Determine the (x, y) coordinate at the center of the cell enclosing the given text.  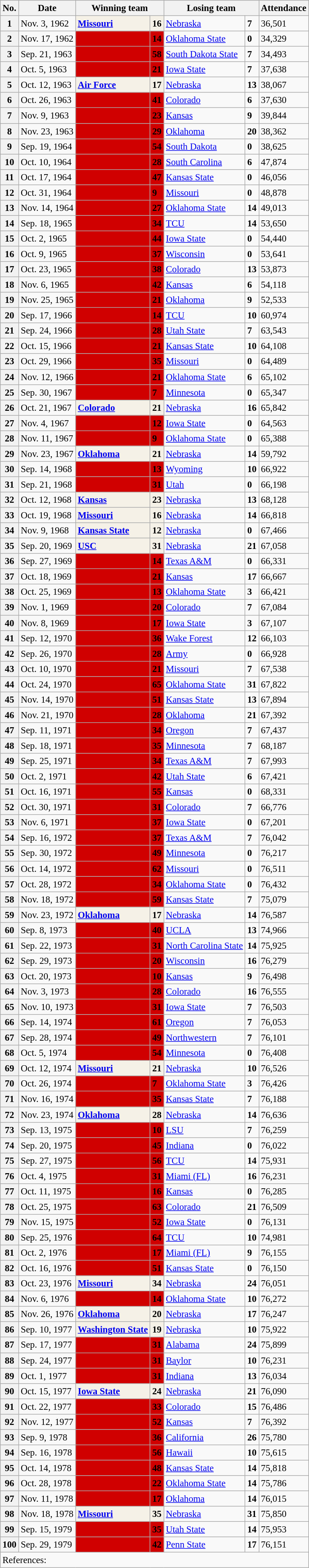
Oct. 2, 1971 (47, 777)
91 (10, 1407)
South Dakota State (204, 54)
18 (10, 285)
Oct. 11, 1975 (47, 1192)
Sep. 24, 1977 (47, 1360)
Sep. 30, 1967 (47, 392)
Sep. 24, 1966 (47, 331)
67,421 (284, 777)
Sep. 18, 1965 (47, 223)
66,818 (284, 515)
68 (10, 1053)
67,107 (284, 623)
Nov. 25, 1965 (47, 300)
53 (10, 822)
64,563 (284, 423)
34,493 (284, 54)
2 (10, 39)
4 (10, 69)
83 (10, 1284)
89 (10, 1376)
74 (10, 1145)
53,873 (284, 269)
74,981 (284, 1237)
66,198 (284, 484)
75,780 (284, 1437)
76,155 (284, 1253)
76,022 (284, 1145)
Nov. 14, 1964 (47, 208)
Hawaii (204, 1453)
Nov. 23, 1972 (47, 915)
Sep. 30, 1972 (47, 853)
67,538 (284, 669)
88 (10, 1360)
Nov. 23, 1974 (47, 1115)
Oct. 18, 1969 (47, 577)
53,641 (284, 254)
Nov. 23, 1963 (47, 131)
Sep. 21, 1963 (47, 54)
Oct. 23, 1965 (47, 269)
57 (10, 884)
Nov. 18, 1978 (47, 1514)
82 (10, 1268)
76,259 (284, 1130)
Oct. 4, 1975 (47, 1176)
Sep. 27, 1975 (47, 1160)
Nov. 9, 1968 (47, 531)
Army (204, 654)
60 (10, 930)
76,486 (284, 1407)
76,217 (284, 853)
64,108 (284, 346)
Attendance (284, 8)
48,878 (284, 193)
Oct. 21, 1967 (47, 408)
1 (10, 24)
54,118 (284, 285)
76,509 (284, 1207)
Sep. 14, 1974 (47, 1022)
69 (10, 1068)
Sep. 9, 1978 (47, 1437)
76,272 (284, 1299)
Sep. 27, 1969 (47, 561)
Sep. 15, 1979 (47, 1530)
94 (10, 1453)
Sep. 10, 1977 (47, 1330)
Oct. 5, 1974 (47, 1053)
65,388 (284, 439)
34,329 (284, 39)
Sep. 14, 1968 (47, 469)
75,899 (284, 1345)
66,928 (284, 654)
Oct. 10, 1970 (47, 669)
Oct. 29, 1966 (47, 362)
Oct. 25, 1969 (47, 592)
78 (10, 1207)
Sep. 28, 1974 (47, 1038)
68,187 (284, 746)
75,953 (284, 1530)
75,615 (284, 1453)
95 (10, 1468)
Oct. 23, 1976 (47, 1284)
68,128 (284, 500)
80 (10, 1237)
67,993 (284, 761)
Oct. 16, 1971 (47, 792)
76,042 (284, 838)
Nov. 4, 1967 (47, 423)
65,347 (284, 392)
25 (10, 392)
38,362 (284, 131)
66 (10, 1022)
Nov. 12, 1966 (47, 377)
Oct. 2, 1965 (47, 239)
67 (10, 1038)
Sep. 29, 1979 (47, 1545)
76,188 (284, 1099)
76,503 (284, 1007)
38,067 (284, 85)
37,630 (284, 100)
76,247 (284, 1314)
66,667 (284, 577)
76,426 (284, 1084)
67,058 (284, 546)
Nov. 6, 1965 (47, 285)
100 (10, 1545)
Alabama (204, 1345)
Oct. 5, 1963 (47, 69)
76,498 (284, 976)
76,151 (284, 1545)
76,636 (284, 1115)
50 (10, 777)
66,776 (284, 807)
76,015 (284, 1499)
Oct. 2, 1976 (47, 1253)
84 (10, 1299)
Sep. 25, 1976 (47, 1237)
Sep. 19, 1964 (47, 146)
67,822 (284, 684)
Oct. 26, 1963 (47, 100)
Utah (204, 484)
Nov. 6, 1976 (47, 1299)
66,421 (284, 592)
Losing team (211, 8)
76,511 (284, 869)
96 (10, 1483)
Air Force (113, 85)
75,922 (284, 1330)
Sep. 11, 1971 (47, 730)
Sep. 13, 1975 (47, 1130)
76,101 (284, 1038)
Nov. 18, 1972 (47, 899)
Oct. 12, 1963 (47, 85)
Nov. 3, 1962 (47, 24)
76,090 (284, 1391)
Sep. 16, 1978 (47, 1453)
Date (47, 8)
Sep. 12, 1970 (47, 638)
76,051 (284, 1284)
Oct. 28, 1972 (47, 884)
38,625 (284, 146)
Nov. 21, 1970 (47, 715)
87 (10, 1345)
Oct. 12, 1974 (47, 1068)
65,842 (284, 408)
68,331 (284, 792)
32 (10, 500)
74,966 (284, 930)
Nov. 1, 1969 (47, 607)
37,638 (284, 69)
Nov. 16, 1974 (47, 1099)
76,432 (284, 884)
Sep. 21, 1968 (47, 484)
76,392 (284, 1422)
Nov. 15, 1975 (47, 1222)
53,650 (284, 223)
65,102 (284, 377)
86 (10, 1330)
Sep. 17, 1966 (47, 316)
References: (154, 1560)
Sep. 20, 1969 (47, 546)
76,587 (284, 915)
South Carolina (204, 162)
76,053 (284, 1022)
67,392 (284, 715)
Sep. 8, 1973 (47, 930)
Oct. 26, 1974 (47, 1084)
49,013 (284, 208)
Sep. 25, 1971 (47, 761)
USC (113, 546)
67,201 (284, 822)
Sep. 20, 1975 (47, 1145)
Nov. 17, 1962 (47, 39)
Oct. 9, 1965 (47, 254)
Nov. 10, 1973 (47, 1007)
43 (10, 669)
Sep. 17, 1977 (47, 1345)
47,874 (284, 162)
81 (10, 1253)
Oct. 19, 1968 (47, 515)
Penn State (204, 1545)
Oct. 17, 1964 (47, 177)
Oct. 25, 1975 (47, 1207)
52,533 (284, 300)
Oct. 31, 1964 (47, 193)
Winning team (120, 8)
66,103 (284, 638)
72 (10, 1115)
46 (10, 715)
Nov. 11, 1967 (47, 439)
No. (10, 8)
75,925 (284, 945)
67,894 (284, 700)
Oct. 10, 1964 (47, 162)
Oct. 12, 1968 (47, 500)
76,150 (284, 1268)
75,079 (284, 899)
5 (10, 85)
Oct. 20, 1973 (47, 976)
75 (10, 1160)
67,466 (284, 531)
Nov. 26, 1976 (47, 1314)
54,440 (284, 239)
Nov. 6, 1971 (47, 822)
Oct. 22, 1977 (47, 1407)
Oct. 24, 1970 (47, 684)
LSU (204, 1130)
Oct. 14, 1978 (47, 1468)
8 (10, 131)
Oct. 16, 1976 (47, 1268)
Sep. 22, 1973 (47, 945)
Sep. 16, 1972 (47, 838)
39,844 (284, 116)
Oct. 30, 1971 (47, 807)
77 (10, 1192)
36,501 (284, 24)
Nov. 14, 1970 (47, 700)
76,555 (284, 992)
76,285 (284, 1192)
64,489 (284, 362)
76,279 (284, 961)
Oct. 28, 1978 (47, 1483)
67,437 (284, 730)
39 (10, 607)
59,792 (284, 454)
98 (10, 1514)
63,543 (284, 331)
Sep. 18, 1971 (47, 746)
92 (10, 1422)
30 (10, 469)
Nov. 12, 1977 (47, 1422)
85 (10, 1314)
Sep. 26, 1970 (47, 654)
75,931 (284, 1160)
North Carolina State (204, 945)
Nov. 3, 1973 (47, 992)
UCLA (204, 930)
Wake Forest (204, 638)
76,526 (284, 1068)
South Dakota (204, 146)
75,850 (284, 1514)
76,408 (284, 1053)
Washington State (113, 1330)
76,034 (284, 1376)
75,818 (284, 1468)
70 (10, 1084)
99 (10, 1530)
76,131 (284, 1222)
97 (10, 1499)
Nov. 23, 1967 (47, 454)
Oct. 15, 1966 (47, 346)
Oct. 14, 1972 (47, 869)
71 (10, 1099)
11 (10, 177)
76 (10, 1176)
Northwestern (204, 1038)
60,974 (284, 316)
46,056 (284, 177)
Nov. 9, 1963 (47, 116)
66,331 (284, 561)
90 (10, 1391)
Nov. 11, 1978 (47, 1499)
Sep. 29, 1973 (47, 961)
Wyoming (204, 469)
67,084 (284, 607)
66,922 (284, 469)
79 (10, 1222)
Nov. 8, 1969 (47, 623)
Baylor (204, 1360)
75,786 (284, 1483)
Oct. 15, 1977 (47, 1391)
93 (10, 1437)
73 (10, 1130)
California (204, 1437)
Oct. 1, 1977 (47, 1376)
